Return (X, Y) of the center of cell containing provided text 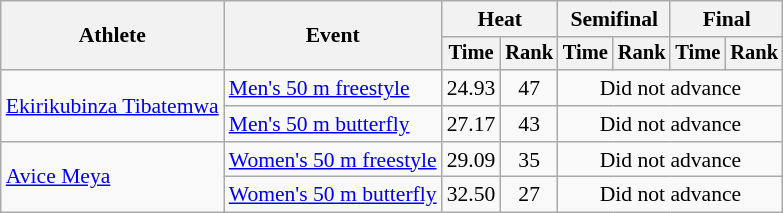
Men's 50 m freestyle (333, 88)
Avice Meya (112, 178)
Men's 50 m butterfly (333, 124)
Athlete (112, 36)
Semifinal (614, 19)
47 (529, 88)
27.17 (472, 124)
Heat (500, 19)
Ekirikubinza Tibatemwa (112, 106)
Event (333, 36)
35 (529, 160)
24.93 (472, 88)
Women's 50 m freestyle (333, 160)
29.09 (472, 160)
32.50 (472, 195)
Final (726, 19)
Women's 50 m butterfly (333, 195)
43 (529, 124)
27 (529, 195)
